Provide the [X, Y] coordinate of the cell's center where the given text is located.  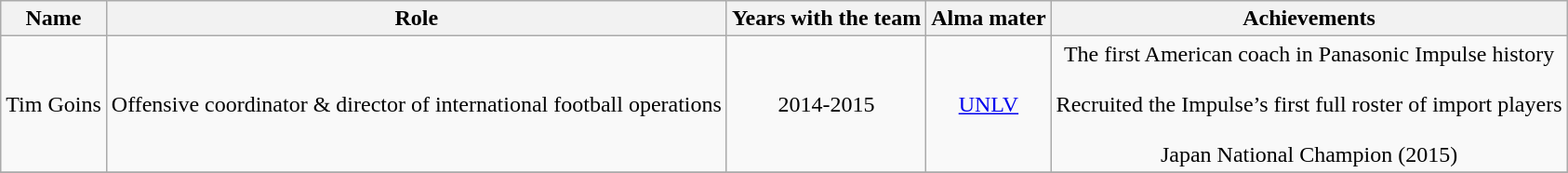
UNLV [989, 104]
Name [54, 19]
Achievements [1309, 19]
The first American coach in Panasonic Impulse historyRecruited the Impulse’s first full roster of import playersJapan National Champion (2015) [1309, 104]
2014-2015 [826, 104]
Alma mater [989, 19]
Tim Goins [54, 104]
Offensive coordinator & director of international football operations [417, 104]
Years with the team [826, 19]
Role [417, 19]
